Pinpoint the cell where the given text exists, returning its [x, y] midpoint coordinate. 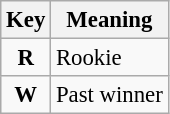
Meaning [110, 20]
Key [26, 20]
Rookie [110, 58]
R [26, 58]
Past winner [110, 95]
W [26, 95]
